Locate the cell with the specified text and output its [X, Y] center coordinate. 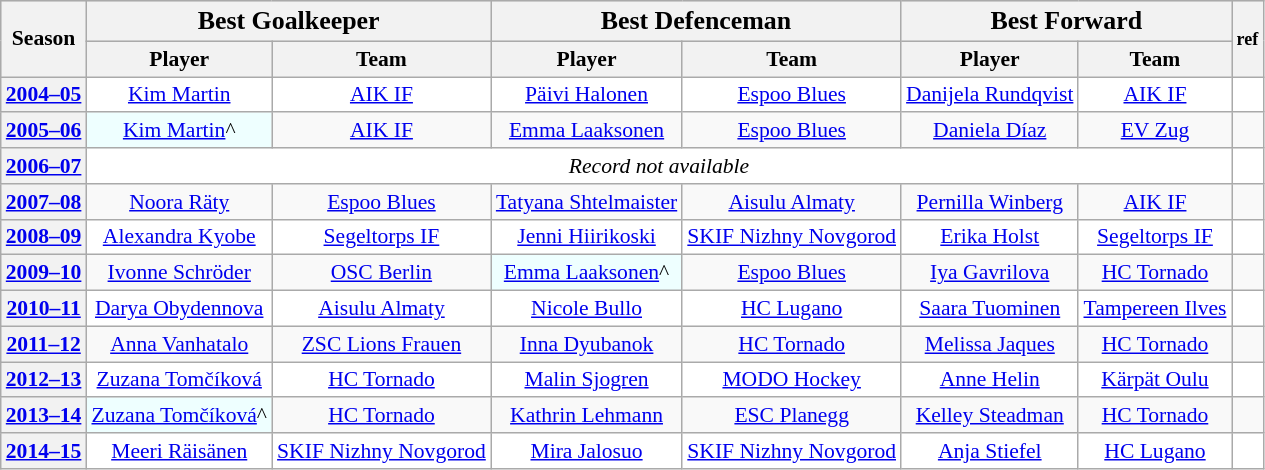
Erika Holst [990, 237]
2011–12 [44, 344]
Best Forward [1066, 21]
Ivonne Schröder [179, 273]
2007–08 [44, 202]
Darya Obydennova [179, 309]
Kärpät Oulu [1154, 380]
Emma Laaksonen [586, 131]
Anja Stiefel [990, 451]
2009–10 [44, 273]
2006–07 [44, 166]
Inna Dyubanok [586, 344]
2004–05 [44, 95]
2012–13 [44, 380]
Melissa Jaques [990, 344]
2008–09 [44, 237]
Saara Tuominen [990, 309]
OSC Berlin [382, 273]
Tampereen Ilves [1154, 309]
Zuzana Tomčíková [179, 380]
Record not available [658, 166]
ZSC Lions Frauen [382, 344]
Alexandra Kyobe [179, 237]
Season [44, 39]
Nicole Bullo [586, 309]
Kim Martin [179, 95]
Päivi Halonen [586, 95]
Mira Jalosuo [586, 451]
Meeri Räisänen [179, 451]
Malin Sjogren [586, 380]
Tatyana Shtelmaister [586, 202]
Emma Laaksonen^ [586, 273]
Pernilla Winberg [990, 202]
Iya Gavrilova [990, 273]
2005–06 [44, 131]
Best Goalkeeper [288, 21]
ESC Planegg [792, 416]
Jenni Hiirikoski [586, 237]
Anna Vanhatalo [179, 344]
Danijela Rundqvist [990, 95]
MODO Hockey [792, 380]
Kelley Steadman [990, 416]
ref [1248, 39]
Kathrin Lehmann [586, 416]
Kim Martin^ [179, 131]
2013–14 [44, 416]
Daniela Díaz [990, 131]
Anne Helin [990, 380]
Zuzana Tomčíková^ [179, 416]
Noora Räty [179, 202]
Best Defenceman [696, 21]
2010–11 [44, 309]
EV Zug [1154, 131]
2014–15 [44, 451]
